Provide the (x, y) coordinate of the cell's center where the given text is located.  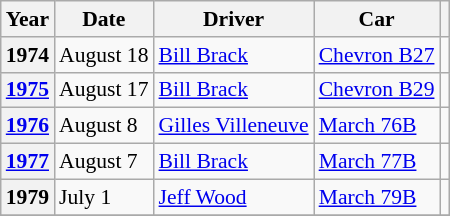
August 18 (104, 55)
August 8 (104, 126)
Gilles Villeneuve (234, 126)
Car (377, 19)
Driver (234, 19)
Chevron B29 (377, 90)
March 76B (377, 126)
1976 (28, 126)
Chevron B27 (377, 55)
Date (104, 19)
July 1 (104, 197)
August 7 (104, 162)
1977 (28, 162)
1975 (28, 90)
Jeff Wood (234, 197)
March 77B (377, 162)
August 17 (104, 90)
1979 (28, 197)
1974 (28, 55)
Year (28, 19)
March 79B (377, 197)
